Extract the [x, y] coordinate from the center of the cell holding the provided text.  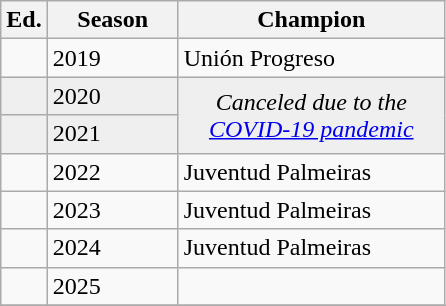
Canceled due to the COVID-19 pandemic [311, 115]
Season [112, 20]
2019 [112, 58]
2023 [112, 210]
2021 [112, 134]
Unión Progreso [311, 58]
Ed. [24, 20]
2024 [112, 248]
Champion [311, 20]
2020 [112, 96]
2025 [112, 286]
2022 [112, 172]
